Determine the (X, Y) coordinate at the center of the cell enclosing the given text.  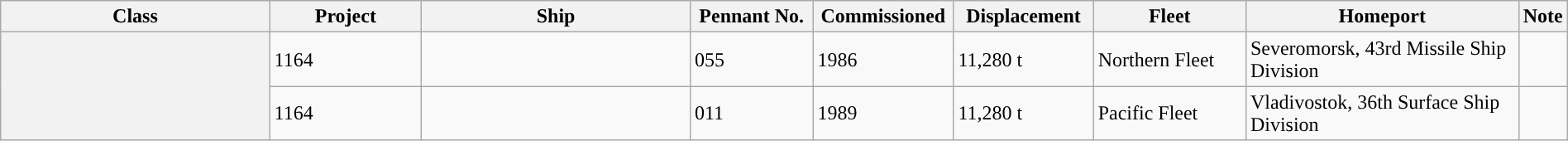
Homeport (1382, 17)
Northern Fleet (1169, 60)
Class (136, 17)
Pacific Fleet (1169, 113)
Displacement (1024, 17)
1986 (883, 60)
Project (346, 17)
011 (751, 113)
Pennant No. (751, 17)
Commissioned (883, 17)
Fleet (1169, 17)
Vladivostok, 36th Surface Ship Division (1382, 113)
1989 (883, 113)
055 (751, 60)
Note (1543, 17)
Ship (556, 17)
Severomorsk, 43rd Missile Ship Division (1382, 60)
